Pinpoint the cell where the given text exists, returning its [x, y] midpoint coordinate. 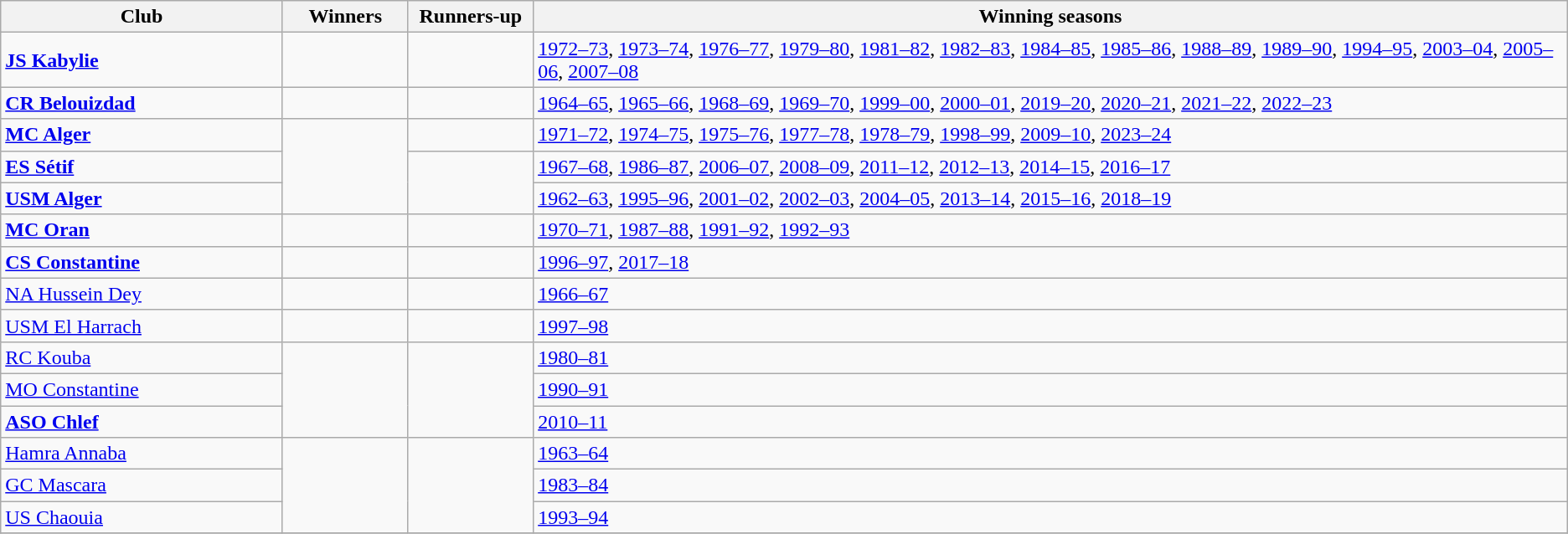
MC Oran [142, 230]
1990–91 [1050, 389]
US Chaouia [142, 517]
MO Constantine [142, 389]
1963–64 [1050, 454]
1997–98 [1050, 326]
1964–65, 1965–66, 1968–69, 1969–70, 1999–00, 2000–01, 2019–20, 2020–21, 2021–22, 2022–23 [1050, 103]
1983–84 [1050, 485]
USM Alger [142, 198]
JS Kabylie [142, 60]
1966–67 [1050, 294]
2010–11 [1050, 421]
1980–81 [1050, 357]
ASO Chlef [142, 421]
1972–73, 1973–74, 1976–77, 1979–80, 1981–82, 1982–83, 1984–85, 1985–86, 1988–89, 1989–90, 1994–95, 2003–04, 2005–06, 2007–08 [1050, 60]
CR Belouizdad [142, 103]
1970–71, 1987–88, 1991–92, 1992–93 [1050, 230]
ES Sétif [142, 167]
RC Kouba [142, 357]
Club [142, 17]
Winners [345, 17]
GC Mascara [142, 485]
MC Alger [142, 135]
1962–63, 1995–96, 2001–02, 2002–03, 2004–05, 2013–14, 2015–16, 2018–19 [1050, 198]
1996–97, 2017–18 [1050, 262]
Winning seasons [1050, 17]
CS Constantine [142, 262]
USM El Harrach [142, 326]
NA Hussein Dey [142, 294]
1967–68, 1986–87, 2006–07, 2008–09, 2011–12, 2012–13, 2014–15, 2016–17 [1050, 167]
Runners-up [471, 17]
Hamra Annaba [142, 454]
1971–72, 1974–75, 1975–76, 1977–78, 1978–79, 1998–99, 2009–10, 2023–24 [1050, 135]
1993–94 [1050, 517]
